Determine the (X, Y) coordinate at the center of the cell enclosing the given text.  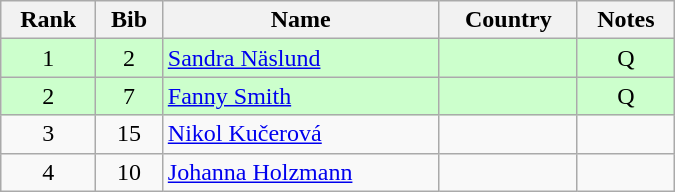
Nikol Kučerová (300, 134)
Johanna Holzmann (300, 172)
Sandra Näslund (300, 58)
Country (508, 20)
Fanny Smith (300, 96)
Bib (130, 20)
10 (130, 172)
15 (130, 134)
4 (48, 172)
Name (300, 20)
7 (130, 96)
Notes (626, 20)
3 (48, 134)
1 (48, 58)
Rank (48, 20)
